Find where the given text appears and provide that cell's center as [X, Y] coordinate. 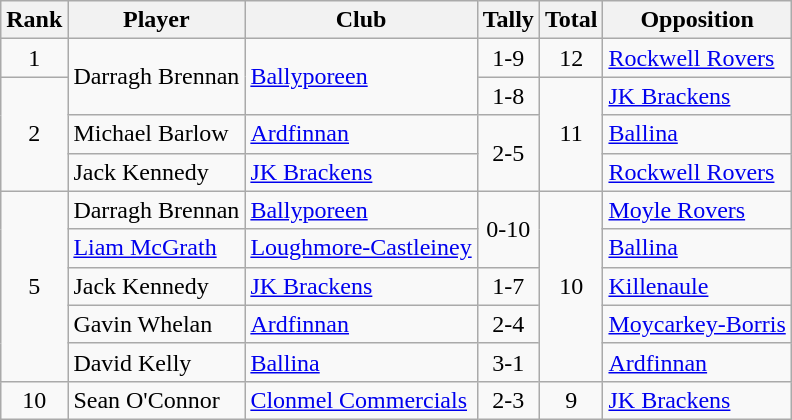
2 [34, 134]
Rank [34, 20]
1-7 [508, 286]
5 [34, 286]
2-4 [508, 324]
Moycarkey-Borris [697, 324]
1-9 [508, 58]
0-10 [508, 229]
Tally [508, 20]
Club [361, 20]
Loughmore-Castleiney [361, 248]
Liam McGrath [156, 248]
Killenaule [697, 286]
1 [34, 58]
Sean O'Connor [156, 400]
Total [571, 20]
9 [571, 400]
2-3 [508, 400]
Gavin Whelan [156, 324]
11 [571, 134]
Player [156, 20]
Moyle Rovers [697, 210]
2-5 [508, 153]
Michael Barlow [156, 134]
1-8 [508, 96]
Clonmel Commercials [361, 400]
Opposition [697, 20]
3-1 [508, 362]
12 [571, 58]
David Kelly [156, 362]
